Identify which cell holds the provided text, then report its [x, y] central coordinate. 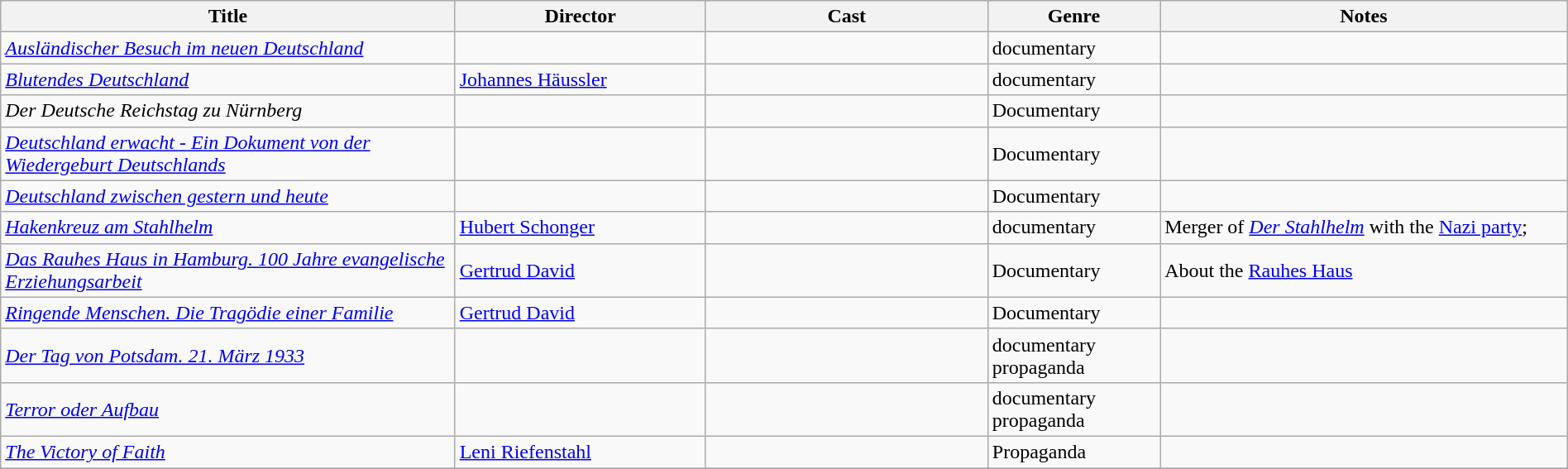
Hubert Schonger [581, 227]
Deutschland erwacht - Ein Dokument von der Wiedergeburt Deutschlands [228, 154]
Propaganda [1073, 452]
Terror oder Aufbau [228, 409]
Notes [1365, 17]
Title [228, 17]
Der Tag von Potsdam. 21. März 1933 [228, 356]
Das Rauhes Haus in Hamburg. 100 Jahre evangelische Erziehungsarbeit [228, 270]
Genre [1073, 17]
Hakenkreuz am Stahlhelm [228, 227]
Director [581, 17]
About the Rauhes Haus [1365, 270]
Ausländischer Besuch im neuen Deutschland [228, 48]
Der Deutsche Reichstag zu Nürnberg [228, 111]
Johannes Häussler [581, 79]
Cast [847, 17]
The Victory of Faith [228, 452]
Ringende Menschen. Die Tragödie einer Familie [228, 313]
Deutschland zwischen gestern und heute [228, 196]
Blutendes Deutschland [228, 79]
Leni Riefenstahl [581, 452]
Merger of Der Stahlhelm with the Nazi party; [1365, 227]
